Identify which cell holds the provided text, then report its (X, Y) central coordinate. 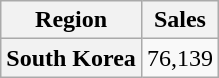
South Korea (72, 58)
Region (72, 20)
Sales (180, 20)
76,139 (180, 58)
